Locate the cell with the specified text and output its [X, Y] center coordinate. 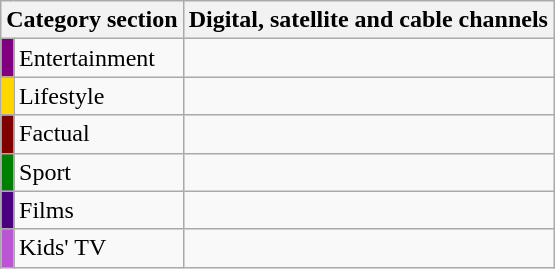
Category section [92, 20]
Digital, satellite and cable channels [368, 20]
Kids' TV [99, 248]
Entertainment [99, 58]
Films [99, 210]
Lifestyle [99, 96]
Sport [99, 172]
Factual [99, 134]
